Scan for the cell matching the given text and deliver its (x, y) coordinate at center. 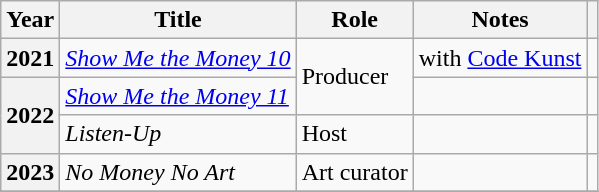
Show Me the Money 10 (178, 58)
2023 (30, 172)
No Money No Art (178, 172)
Art curator (354, 172)
Producer (354, 77)
Host (354, 134)
Year (30, 20)
Title (178, 20)
Notes (500, 20)
2022 (30, 115)
2021 (30, 58)
Role (354, 20)
Listen-Up (178, 134)
with Code Kunst (500, 58)
Show Me the Money 11 (178, 96)
